Detect which cell encompasses the target text, then output its (x, y) center coordinate. 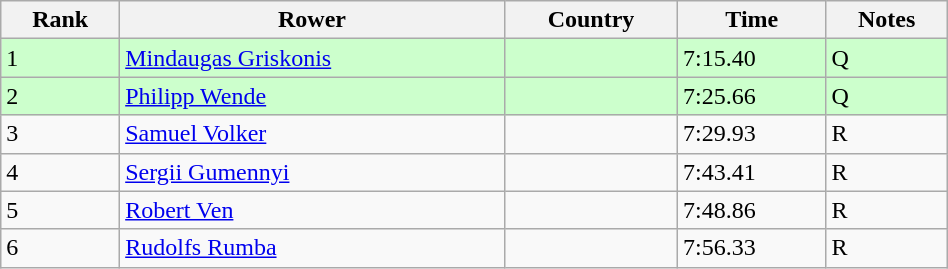
2 (60, 96)
Country (590, 20)
7:43.41 (752, 172)
Philipp Wende (312, 96)
3 (60, 134)
4 (60, 172)
1 (60, 58)
Rower (312, 20)
7:29.93 (752, 134)
Time (752, 20)
Rank (60, 20)
7:25.66 (752, 96)
5 (60, 210)
7:48.86 (752, 210)
6 (60, 248)
Notes (886, 20)
Rudolfs Rumba (312, 248)
Sergii Gumennyi (312, 172)
Mindaugas Griskonis (312, 58)
Robert Ven (312, 210)
7:15.40 (752, 58)
7:56.33 (752, 248)
Samuel Volker (312, 134)
